Output the [x, y] coordinate of the center of the cell containing the given text.  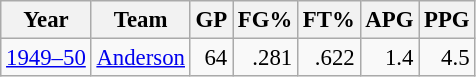
.281 [264, 58]
.622 [330, 58]
FG% [264, 20]
4.5 [447, 58]
1.4 [390, 58]
Year [46, 20]
Anderson [140, 58]
GP [211, 20]
64 [211, 58]
APG [390, 20]
Team [140, 20]
1949–50 [46, 58]
PPG [447, 20]
FT% [330, 20]
